Identify which cell holds the provided text, then report its [x, y] central coordinate. 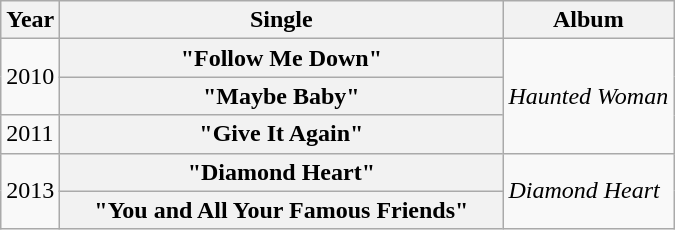
2010 [30, 77]
2011 [30, 134]
2013 [30, 191]
"Diamond Heart" [282, 172]
"You and All Your Famous Friends" [282, 210]
Year [30, 20]
"Maybe Baby" [282, 96]
Diamond Heart [588, 191]
"Give It Again" [282, 134]
Album [588, 20]
Single [282, 20]
"Follow Me Down" [282, 58]
Haunted Woman [588, 96]
